Capture the cell that displays the provided text and extract its (X, Y) central coordinate. 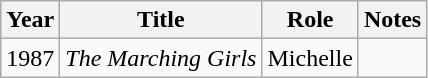
The Marching Girls (161, 58)
Notes (392, 20)
1987 (30, 58)
Title (161, 20)
Year (30, 20)
Role (310, 20)
Michelle (310, 58)
